Return (x, y) of the center of cell containing provided text 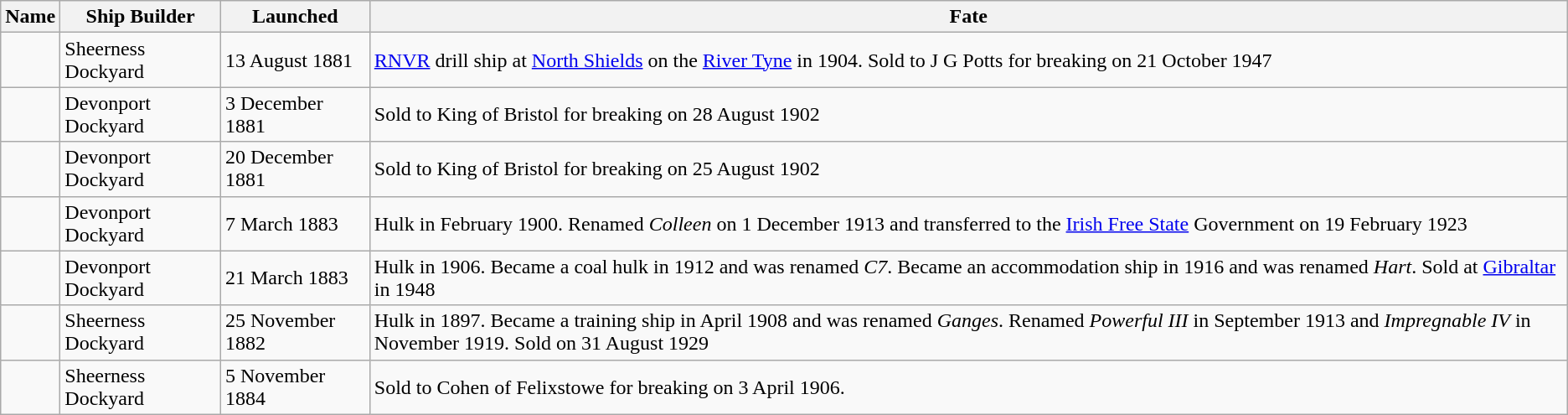
7 March 1883 (295, 223)
Sold to King of Bristol for breaking on 25 August 1902 (968, 169)
RNVR drill ship at North Shields on the River Tyne in 1904. Sold to J G Potts for breaking on 21 October 1947 (968, 60)
Launched (295, 17)
25 November 1882 (295, 332)
Hulk in February 1900. Renamed Colleen on 1 December 1913 and transferred to the Irish Free State Government on 19 February 1923 (968, 223)
Name (30, 17)
Fate (968, 17)
3 December 1881 (295, 114)
Hulk in 1906. Became a coal hulk in 1912 and was renamed C7. Became an accommodation ship in 1916 and was renamed Hart. Sold at Gibraltar in 1948 (968, 278)
20 December 1881 (295, 169)
21 March 1883 (295, 278)
Ship Builder (141, 17)
Sold to Cohen of Felixstowe for breaking on 3 April 1906. (968, 387)
5 November 1884 (295, 387)
Sold to King of Bristol for breaking on 28 August 1902 (968, 114)
13 August 1881 (295, 60)
